Extract the [x, y] coordinate from the center of the cell holding the provided text.  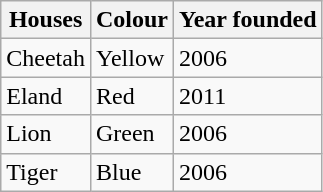
2011 [248, 96]
Yellow [132, 58]
Cheetah [46, 58]
Year founded [248, 20]
Red [132, 96]
Blue [132, 172]
Lion [46, 134]
Houses [46, 20]
Colour [132, 20]
Eland [46, 96]
Green [132, 134]
Tiger [46, 172]
